Output the [X, Y] coordinate of the center of the cell containing the given text.  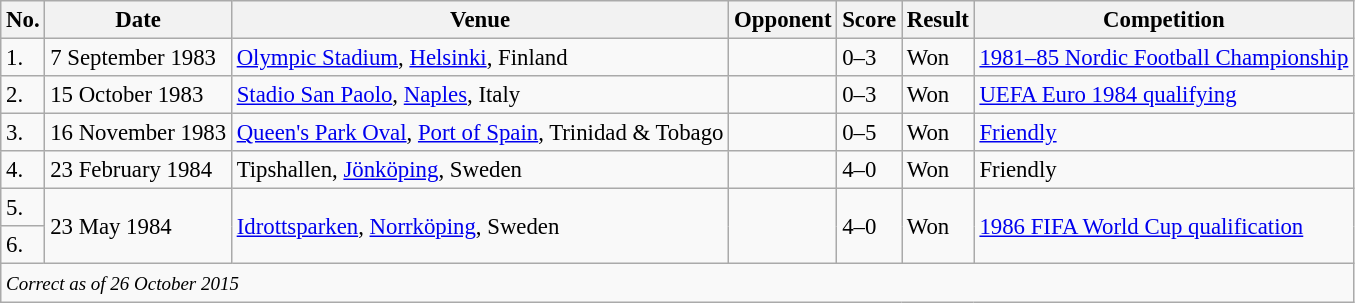
No. [23, 20]
4. [23, 170]
15 October 1983 [138, 95]
Correct as of 26 October 2015 [678, 283]
Queen's Park Oval, Port of Spain, Trinidad & Tobago [480, 133]
Date [138, 20]
16 November 1983 [138, 133]
1986 FIFA World Cup qualification [1164, 226]
Idrottsparken, Norrköping, Sweden [480, 226]
Tipshallen, Jönköping, Sweden [480, 170]
5. [23, 208]
7 September 1983 [138, 58]
23 May 1984 [138, 226]
2. [23, 95]
23 February 1984 [138, 170]
UEFA Euro 1984 qualifying [1164, 95]
Competition [1164, 20]
1. [23, 58]
0–5 [870, 133]
Venue [480, 20]
Stadio San Paolo, Naples, Italy [480, 95]
3. [23, 133]
6. [23, 245]
1981–85 Nordic Football Championship [1164, 58]
Opponent [783, 20]
Score [870, 20]
Olympic Stadium, Helsinki, Finland [480, 58]
Result [938, 20]
